Locate the cell with the specified text and output its [X, Y] center coordinate. 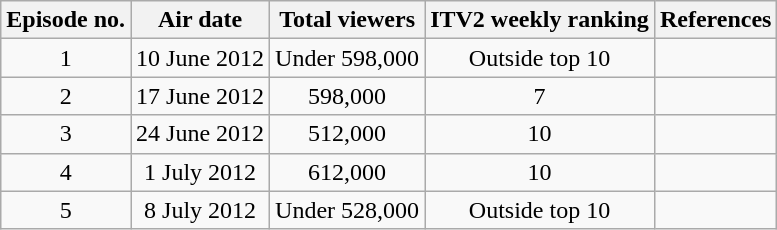
10 June 2012 [200, 58]
Episode no. [66, 20]
2 [66, 96]
7 [540, 96]
Under 598,000 [348, 58]
4 [66, 172]
Total viewers [348, 20]
1 July 2012 [200, 172]
598,000 [348, 96]
24 June 2012 [200, 134]
References [716, 20]
512,000 [348, 134]
ITV2 weekly ranking [540, 20]
17 June 2012 [200, 96]
612,000 [348, 172]
Under 528,000 [348, 210]
Air date [200, 20]
5 [66, 210]
1 [66, 58]
8 July 2012 [200, 210]
3 [66, 134]
